Locate the cell with the specified text and output its (x, y) center coordinate. 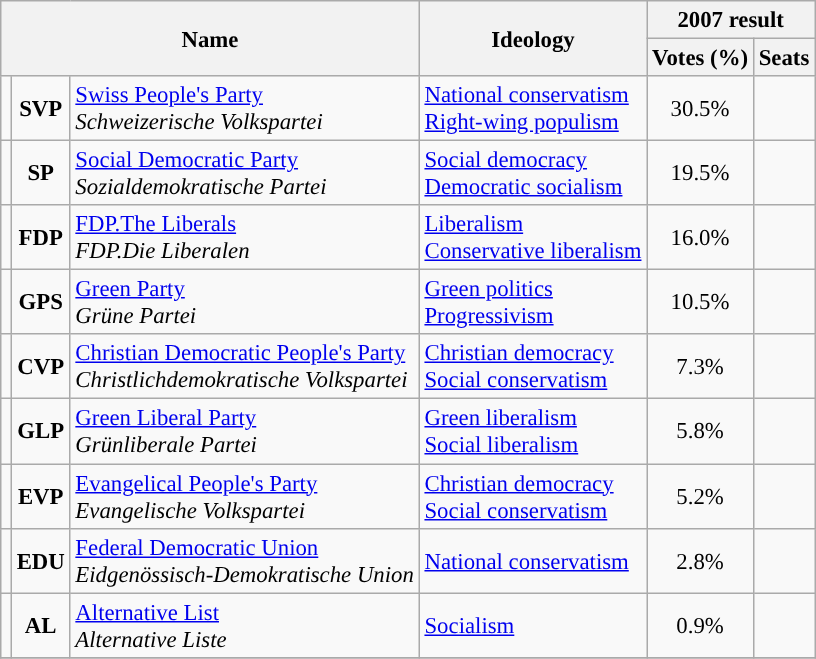
FDP.The LiberalsFDP.Die Liberalen (244, 238)
National conservatismRight-wing populism (533, 108)
LiberalismConservative liberalism (533, 238)
16.0% (700, 238)
GLP (40, 432)
Name (210, 38)
GPS (40, 302)
EDU (40, 560)
SP (40, 174)
SVP (40, 108)
Green liberalismSocial liberalism (533, 432)
Social Democratic PartySozialdemokratische Partei (244, 174)
Social democracyDemocratic socialism (533, 174)
CVP (40, 366)
Federal Democratic UnionEidgenössisch-Demokratische Union (244, 560)
Votes (%) (700, 58)
7.3% (700, 366)
EVP (40, 496)
Socialism (533, 626)
FDP (40, 238)
Green Liberal PartyGrünliberale Partei (244, 432)
5.8% (700, 432)
Christian Democratic People's PartyChristlichdemokratische Volkspartei (244, 366)
Ideology (533, 38)
Evangelical People's PartyEvangelische Volkspartei (244, 496)
National conservatism (533, 560)
0.9% (700, 626)
Swiss People's PartySchweizerische Volkspartei (244, 108)
Alternative ListAlternative Liste (244, 626)
Green PartyGrüne Partei (244, 302)
2.8% (700, 560)
30.5% (700, 108)
5.2% (700, 496)
Seats (784, 58)
AL (40, 626)
2007 result (731, 20)
Green politicsProgressivism (533, 302)
19.5% (700, 174)
10.5% (700, 302)
